For the text-containing cell, return its midpoint in [x, y] coordinate format. 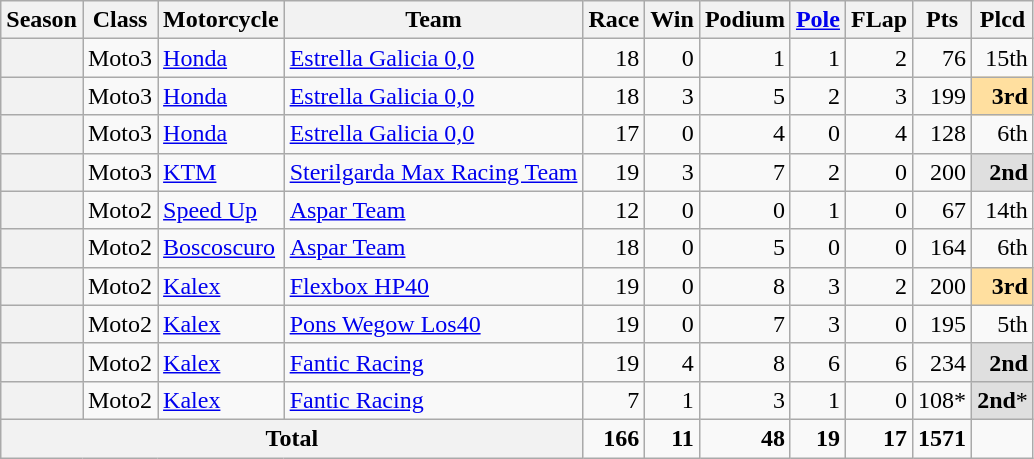
15th [1003, 58]
Motorcycle [222, 20]
Flexbox HP40 [434, 286]
1571 [942, 438]
Plcd [1003, 20]
2nd* [1003, 400]
234 [942, 362]
Podium [744, 20]
Total [292, 438]
Season [42, 20]
Class [120, 20]
Boscoscuro [222, 248]
Pons Wegow Los40 [434, 324]
195 [942, 324]
Pole [818, 20]
76 [942, 58]
5th [1003, 324]
48 [744, 438]
108* [942, 400]
FLap [878, 20]
128 [942, 134]
199 [942, 96]
Race [614, 20]
166 [614, 438]
14th [1003, 210]
11 [672, 438]
12 [614, 210]
Speed Up [222, 210]
Team [434, 20]
KTM [222, 172]
Win [672, 20]
Sterilgarda Max Racing Team [434, 172]
164 [942, 248]
67 [942, 210]
Pts [942, 20]
